Return [X, Y] of the center of cell containing provided text 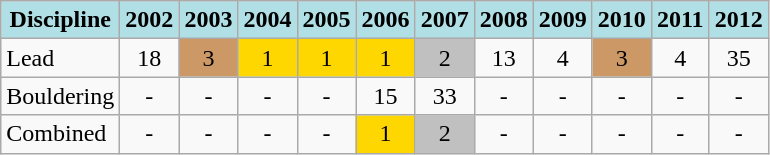
Combined [60, 134]
2010 [622, 20]
2007 [444, 20]
35 [738, 58]
Bouldering [60, 96]
2012 [738, 20]
2005 [326, 20]
2006 [386, 20]
2009 [562, 20]
15 [386, 96]
33 [444, 96]
2011 [680, 20]
18 [150, 58]
Lead [60, 58]
2004 [268, 20]
2002 [150, 20]
Discipline [60, 20]
13 [504, 58]
2008 [504, 20]
2003 [208, 20]
